Locate the cell with the specified text and output its [x, y] center coordinate. 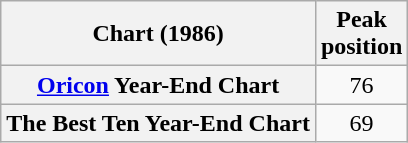
The Best Ten Year-End Chart [158, 123]
Oricon Year-End Chart [158, 85]
69 [361, 123]
Peakposition [361, 34]
Chart (1986) [158, 34]
76 [361, 85]
